Capture the cell that displays the provided text and extract its (X, Y) central coordinate. 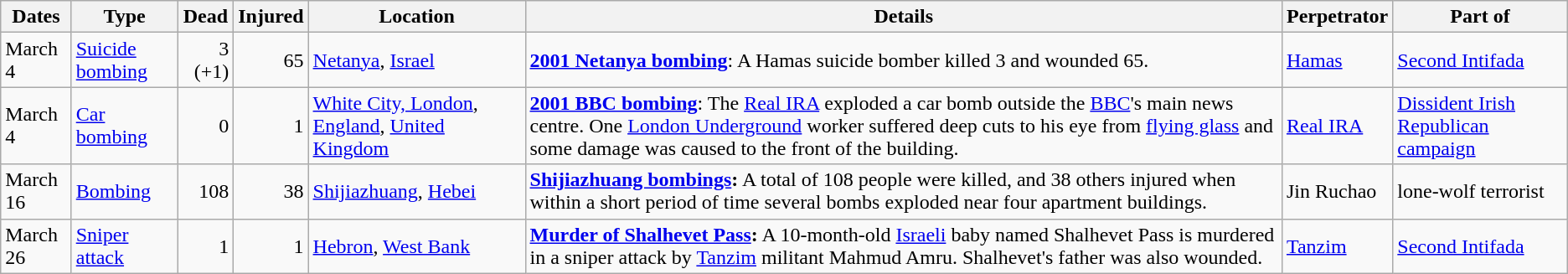
0 (206, 126)
Part of (1480, 17)
March 16 (36, 191)
Car bombing (124, 126)
Perpetrator (1337, 17)
Dead (206, 17)
Dates (36, 17)
Jin Ruchao (1337, 191)
Real IRA (1337, 126)
Shijiazhuang, Hebei (417, 191)
108 (206, 191)
Location (417, 17)
Dissident Irish Republican campaign (1480, 126)
2001 Netanya bombing: A Hamas suicide bomber killed 3 and wounded 65. (903, 60)
Netanya, Israel (417, 60)
lone-wolf terrorist (1480, 191)
Hamas (1337, 60)
Tanzim (1337, 246)
38 (271, 191)
Bombing (124, 191)
Sniper attack (124, 246)
White City, London, England, United Kingdom (417, 126)
Type (124, 17)
3 (+1) (206, 60)
March 26 (36, 246)
Details (903, 17)
Suicide bombing (124, 60)
Hebron, West Bank (417, 246)
65 (271, 60)
Injured (271, 17)
